Scan for the cell matching the given text and deliver its (x, y) coordinate at center. 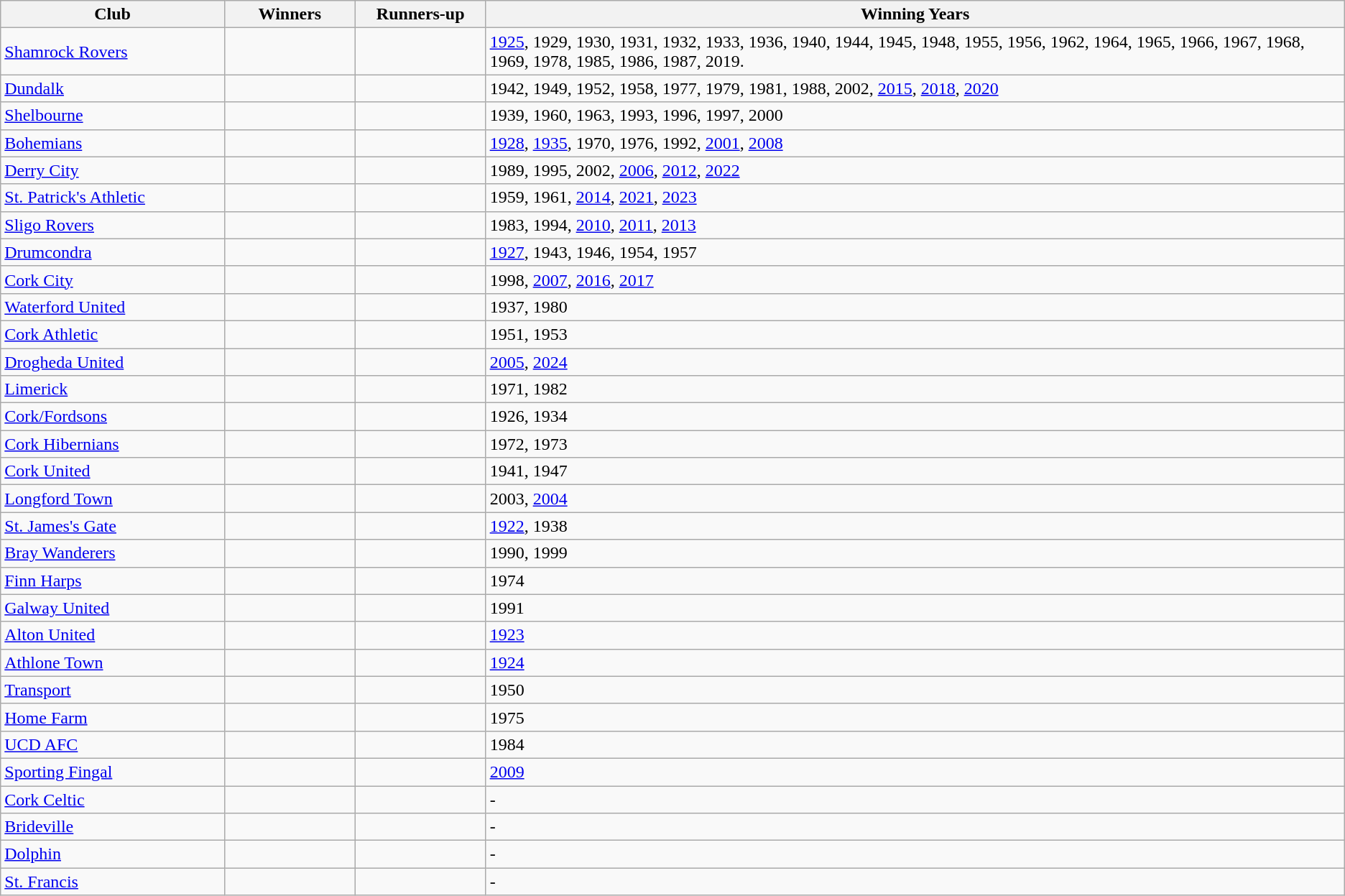
1951, 1953 (915, 334)
1989, 1995, 2002, 2006, 2012, 2022 (915, 170)
Club (113, 14)
1975 (915, 717)
1959, 1961, 2014, 2021, 2023 (915, 198)
1971, 1982 (915, 389)
Sligo Rovers (113, 225)
Cork/Fordsons (113, 417)
Cork City (113, 280)
Dolphin (113, 854)
1972, 1973 (915, 444)
Cork Hibernians (113, 444)
Waterford United (113, 307)
UCD AFC (113, 744)
1923 (915, 635)
Bray Wanderers (113, 553)
1924 (915, 662)
Brideville (113, 827)
Home Farm (113, 717)
1942, 1949, 1952, 1958, 1977, 1979, 1981, 1988, 2002, 2015, 2018, 2020 (915, 88)
Shamrock Rovers (113, 52)
Longford Town (113, 499)
1928, 1935, 1970, 1976, 1992, 2001, 2008 (915, 143)
1939, 1960, 1963, 1993, 1996, 1997, 2000 (915, 116)
Finn Harps (113, 581)
Dundalk (113, 88)
Winners (290, 14)
2003, 2004 (915, 499)
1925, 1929, 1930, 1931, 1932, 1933, 1936, 1940, 1944, 1945, 1948, 1955, 1956, 1962, 1964, 1965, 1966, 1967, 1968, 1969, 1978, 1985, 1986, 1987, 2019. (915, 52)
Shelbourne (113, 116)
Derry City (113, 170)
Cork United (113, 471)
Transport (113, 690)
2005, 2024 (915, 361)
1927, 1943, 1946, 1954, 1957 (915, 252)
Bohemians (113, 143)
Runners-up (420, 14)
1950 (915, 690)
Alton United (113, 635)
St. Francis (113, 882)
1983, 1994, 2010, 2011, 2013 (915, 225)
1926, 1934 (915, 417)
St. Patrick's Athletic (113, 198)
1937, 1980 (915, 307)
Drogheda United (113, 361)
Cork Athletic (113, 334)
1990, 1999 (915, 553)
2009 (915, 772)
Limerick (113, 389)
St. James's Gate (113, 526)
Cork Celtic (113, 800)
Drumcondra (113, 252)
1941, 1947 (915, 471)
Sporting Fingal (113, 772)
Galway United (113, 608)
Winning Years (915, 14)
1974 (915, 581)
1984 (915, 744)
1998, 2007, 2016, 2017 (915, 280)
1922, 1938 (915, 526)
1991 (915, 608)
Athlone Town (113, 662)
